Determine the (x, y) coordinate at the center of the cell enclosing the given text.  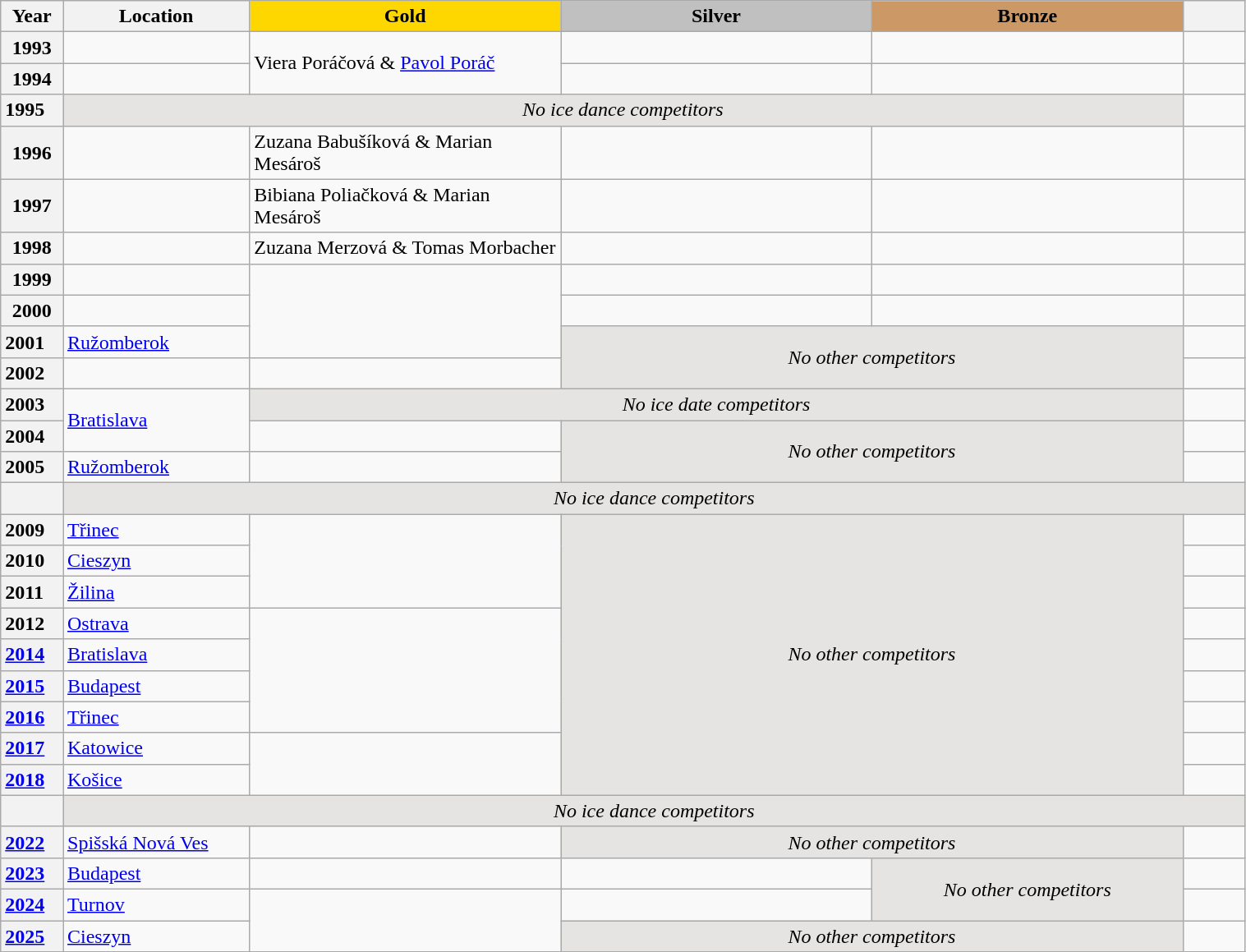
2001 (32, 342)
2004 (32, 436)
2022 (32, 842)
1993 (32, 48)
Silver (716, 16)
1998 (32, 248)
2003 (32, 404)
2005 (32, 467)
2015 (32, 686)
Zuzana Merzová & Tomas Morbacher (406, 248)
Year (32, 16)
2025 (32, 936)
Bronze (1027, 16)
Spišská Nová Ves (156, 842)
Zuzana Babušíková & Marian Mesároš (406, 153)
1996 (32, 153)
2017 (32, 748)
Bibiana Poliačková & Marian Mesároš (406, 205)
Turnov (156, 904)
2000 (32, 310)
No ice date competitors (716, 404)
Ostrava (156, 623)
2002 (32, 373)
Žilina (156, 592)
2011 (32, 592)
Location (156, 16)
2014 (32, 655)
2024 (32, 904)
2010 (32, 561)
Košice (156, 780)
2018 (32, 780)
1999 (32, 279)
2012 (32, 623)
Gold (406, 16)
2009 (32, 530)
1994 (32, 79)
1995 (32, 110)
Katowice (156, 748)
2023 (32, 873)
1997 (32, 205)
2016 (32, 717)
Viera Poráčová & Pavol Poráč (406, 63)
